Pinpoint the cell where the given text exists, returning its [x, y] midpoint coordinate. 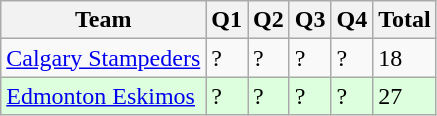
Q1 [227, 20]
Q4 [352, 20]
27 [405, 96]
Q3 [310, 20]
Team [104, 20]
Q2 [269, 20]
Edmonton Eskimos [104, 96]
18 [405, 58]
Calgary Stampeders [104, 58]
Total [405, 20]
